Return (x, y) of the center of cell containing provided text 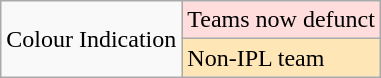
Colour Indication (92, 39)
Teams now defunct (282, 20)
Non-IPL team (282, 58)
